Return the [x, y] coordinate for the center point of the cell that contains the specified text.  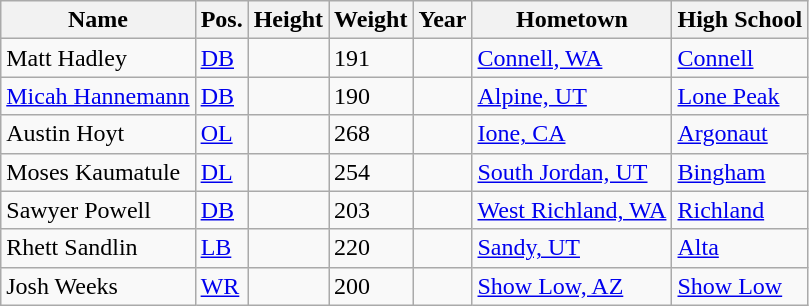
Pos. [222, 20]
Josh Weeks [98, 286]
OL [222, 134]
254 [371, 172]
Matt Hadley [98, 58]
Height [288, 20]
Rhett Sandlin [98, 248]
South Jordan, UT [572, 172]
Austin Hoyt [98, 134]
Moses Kaumatule [98, 172]
268 [371, 134]
Hometown [572, 20]
203 [371, 210]
Connell [740, 58]
220 [371, 248]
High School [740, 20]
Alta [740, 248]
Argonaut [740, 134]
190 [371, 96]
Bingham [740, 172]
191 [371, 58]
West Richland, WA [572, 210]
Year [442, 20]
Lone Peak [740, 96]
LB [222, 248]
WR [222, 286]
Sawyer Powell [98, 210]
200 [371, 286]
Connell, WA [572, 58]
Name [98, 20]
Alpine, UT [572, 96]
DL [222, 172]
Show Low, AZ [572, 286]
Show Low [740, 286]
Weight [371, 20]
Richland [740, 210]
Ione, CA [572, 134]
Sandy, UT [572, 248]
Micah Hannemann [98, 96]
